Identify which cell holds the provided text, then report its (x, y) central coordinate. 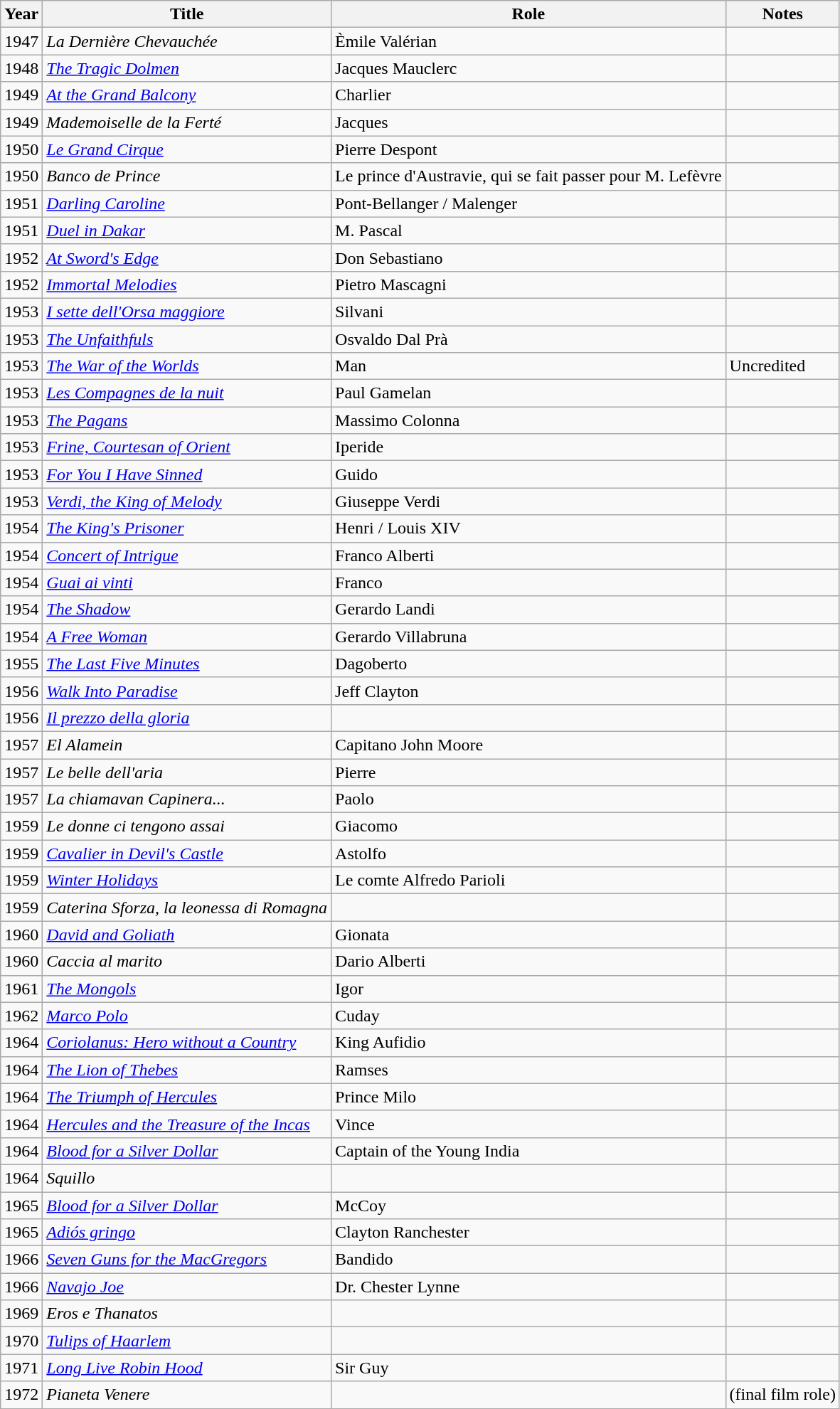
Igor (529, 989)
King Aufidio (529, 1043)
Ramses (529, 1070)
Pierre (529, 772)
Gerardo Landi (529, 610)
Osvaldo Dal Prà (529, 339)
The War of the Worlds (187, 366)
Banco de Prince (187, 176)
M. Pascal (529, 230)
Long Live Robin Hood (187, 1368)
Darling Caroline (187, 203)
Prince Milo (529, 1097)
Le belle dell'aria (187, 772)
Coriolanus: Hero without a Country (187, 1043)
Silvani (529, 312)
Caccia al marito (187, 962)
McCoy (529, 1206)
Pierre Despont (529, 149)
The Shadow (187, 610)
The Unfaithfuls (187, 339)
Concert of Intrigue (187, 555)
The King's Prisoner (187, 528)
Uncredited (782, 366)
Pietro Mascagni (529, 285)
Captain of the Young India (529, 1151)
(final film role) (782, 1395)
Caterina Sforza, la leonessa di Romagna (187, 908)
The Pagans (187, 420)
Bandido (529, 1260)
Èmile Valérian (529, 41)
1955 (21, 664)
Clayton Ranchester (529, 1233)
Henri / Louis XIV (529, 528)
Guai ai vinti (187, 583)
Walk Into Paradise (187, 691)
El Alamein (187, 745)
Don Sebastiano (529, 257)
Paolo (529, 799)
Paul Gamelan (529, 393)
Role (529, 14)
Dr. Chester Lynne (529, 1287)
Gerardo Villabruna (529, 637)
Navajo Joe (187, 1287)
Jacques Mauclerc (529, 68)
Iperide (529, 447)
1970 (21, 1341)
Hercules and the Treasure of the Incas (187, 1124)
Pont-Bellanger / Malenger (529, 203)
1948 (21, 68)
Jacques (529, 122)
Le Grand Cirque (187, 149)
1972 (21, 1395)
1961 (21, 989)
At Sword's Edge (187, 257)
Il prezzo della gloria (187, 718)
Seven Guns for the MacGregors (187, 1260)
Winter Holidays (187, 881)
Notes (782, 14)
La Dernière Chevauchée (187, 41)
David and Goliath (187, 935)
Gionata (529, 935)
Massimo Colonna (529, 420)
Dagoberto (529, 664)
Giacomo (529, 826)
1947 (21, 41)
Astolfo (529, 854)
Jeff Clayton (529, 691)
Guido (529, 474)
1962 (21, 1016)
Duel in Dakar (187, 230)
1971 (21, 1368)
Pianeta Venere (187, 1395)
Title (187, 14)
Franco Alberti (529, 555)
Verdi, the King of Melody (187, 501)
I sette dell'Orsa maggiore (187, 312)
Frine, Courtesan of Orient (187, 447)
Dario Alberti (529, 962)
Sir Guy (529, 1368)
Mademoiselle de la Ferté (187, 122)
Man (529, 366)
Squillo (187, 1178)
For You I Have Sinned (187, 474)
The Mongols (187, 989)
Franco (529, 583)
Eros e Thanatos (187, 1314)
La chiamavan Capinera... (187, 799)
Charlier (529, 95)
1969 (21, 1314)
The Last Five Minutes (187, 664)
Le prince d'Austravie, qui se fait passer pour M. Lefèvre (529, 176)
Capitano John Moore (529, 745)
Le donne ci tengono assai (187, 826)
Le comte Alfredo Parioli (529, 881)
Cavalier in Devil's Castle (187, 854)
Adiós gringo (187, 1233)
Year (21, 14)
Vince (529, 1124)
Tulips of Haarlem (187, 1341)
At the Grand Balcony (187, 95)
Les Compagnes de la nuit (187, 393)
Immortal Melodies (187, 285)
The Lion of Thebes (187, 1070)
The Triumph of Hercules (187, 1097)
A Free Woman (187, 637)
Cuday (529, 1016)
The Tragic Dolmen (187, 68)
Marco Polo (187, 1016)
Giuseppe Verdi (529, 501)
